Detect which cell encompasses the target text, then output its (X, Y) center coordinate. 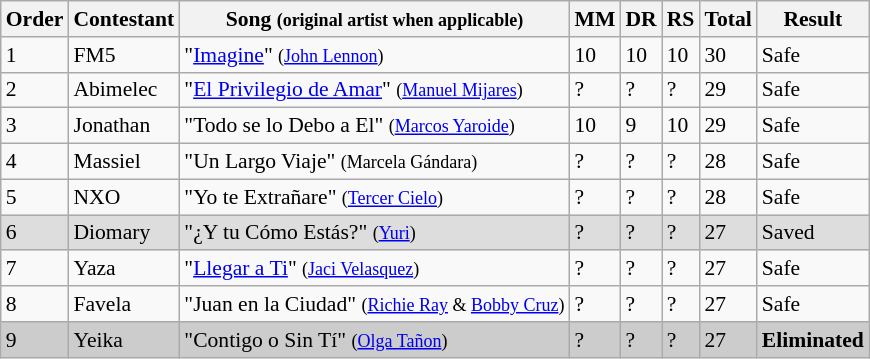
8 (35, 304)
4 (35, 162)
"Imagine" (John Lennon) (374, 55)
7 (35, 269)
Total (728, 19)
MM (596, 19)
Yaza (124, 269)
RS (681, 19)
"Llegar a Ti" (Jaci Velasquez) (374, 269)
1 (35, 55)
5 (35, 197)
Jonathan (124, 126)
"Juan en la Ciudad" (Richie Ray & Bobby Cruz) (374, 304)
Yeika (124, 340)
Eliminated (813, 340)
Order (35, 19)
Contestant (124, 19)
Saved (813, 233)
NXO (124, 197)
2 (35, 90)
6 (35, 233)
"Un Largo Viaje" (Marcela Gándara) (374, 162)
Diomary (124, 233)
DR (640, 19)
"¿Y tu Cómo Estás?" (Yuri) (374, 233)
"Yo te Extrañare" (Tercer Cielo) (374, 197)
Massiel (124, 162)
"Contigo o Sin Tí" (Olga Tañon) (374, 340)
30 (728, 55)
3 (35, 126)
Song (original artist when applicable) (374, 19)
"Todo se lo Debo a El" (Marcos Yaroide) (374, 126)
"El Privilegio de Amar" (Manuel Mijares) (374, 90)
Favela (124, 304)
Abimelec (124, 90)
FM5 (124, 55)
Result (813, 19)
